Return the [X, Y] coordinate for the center point of the cell that contains the specified text.  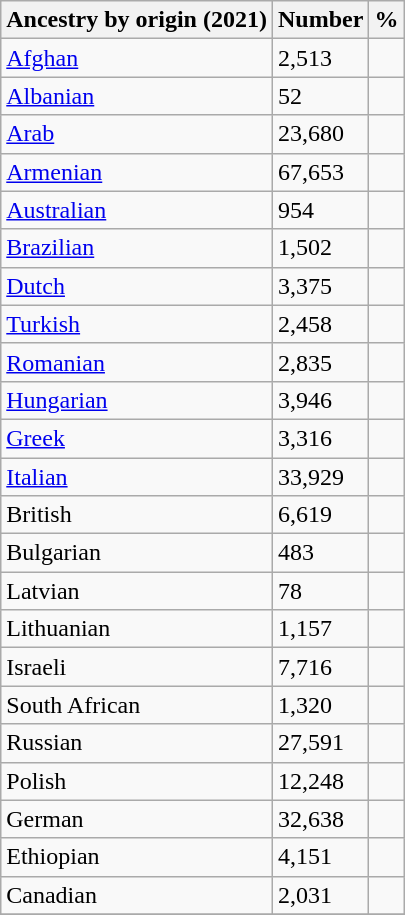
Latvian [137, 591]
% [386, 20]
Armenian [137, 172]
67,653 [320, 172]
Ancestry by origin (2021) [137, 20]
Lithuanian [137, 629]
Afghan [137, 58]
954 [320, 210]
Albanian [137, 96]
6,619 [320, 515]
Bulgarian [137, 553]
483 [320, 553]
12,248 [320, 781]
Italian [137, 477]
Australian [137, 210]
1,502 [320, 248]
Number [320, 20]
Brazilian [137, 248]
Greek [137, 438]
German [137, 819]
Romanian [137, 362]
Russian [137, 743]
Turkish [137, 324]
Hungarian [137, 400]
3,946 [320, 400]
2,835 [320, 362]
4,151 [320, 857]
Dutch [137, 286]
27,591 [320, 743]
2,513 [320, 58]
52 [320, 96]
23,680 [320, 134]
32,638 [320, 819]
Polish [137, 781]
78 [320, 591]
Canadian [137, 895]
7,716 [320, 667]
1,320 [320, 705]
South African [137, 705]
2,031 [320, 895]
Ethiopian [137, 857]
33,929 [320, 477]
British [137, 515]
3,316 [320, 438]
1,157 [320, 629]
2,458 [320, 324]
Arab [137, 134]
3,375 [320, 286]
Israeli [137, 667]
